Scan for the cell matching the given text and deliver its (X, Y) coordinate at center. 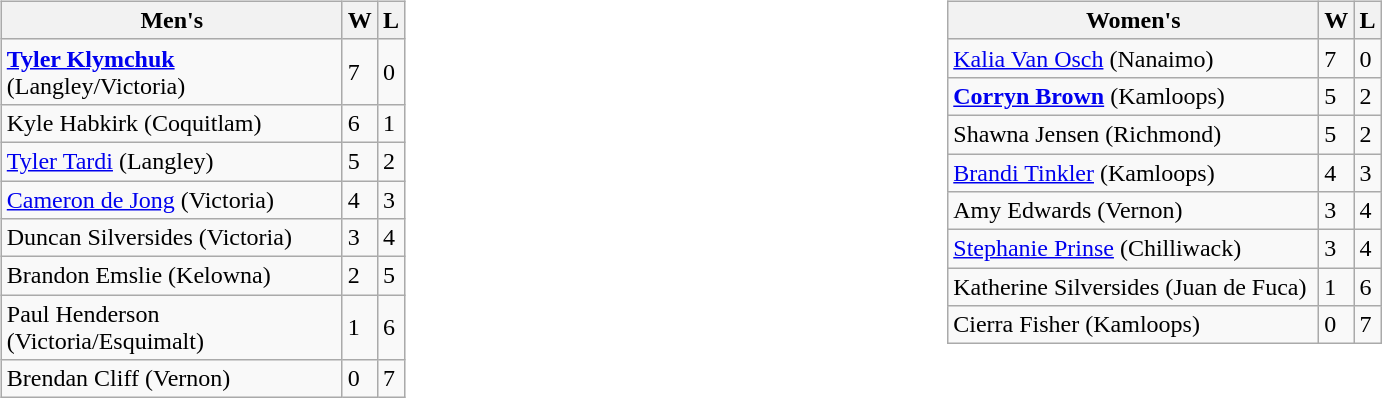
Brandon Emslie (Kelowna) (172, 276)
Brandi Tinkler (Kamloops) (1134, 173)
Kyle Habkirk (Coquitlam) (172, 123)
Amy Edwards (Vernon) (1134, 211)
Corryn Brown (Kamloops) (1134, 96)
Katherine Silversides (Juan de Fuca) (1134, 287)
Cameron de Jong (Victoria) (172, 199)
Tyler Klymchuk (Langley/Victoria) (172, 72)
Kalia Van Osch (Nanaimo) (1134, 58)
Duncan Silversides (Victoria) (172, 238)
Paul Henderson (Victoria/Esquimalt) (172, 328)
Cierra Fisher (Kamloops) (1134, 325)
Brendan Cliff (Vernon) (172, 379)
Stephanie Prinse (Chilliwack) (1134, 249)
Men's (172, 20)
Tyler Tardi (Langley) (172, 161)
Shawna Jensen (Richmond) (1134, 134)
Women's (1134, 20)
